Locate the cell with the specified text and output its [X, Y] center coordinate. 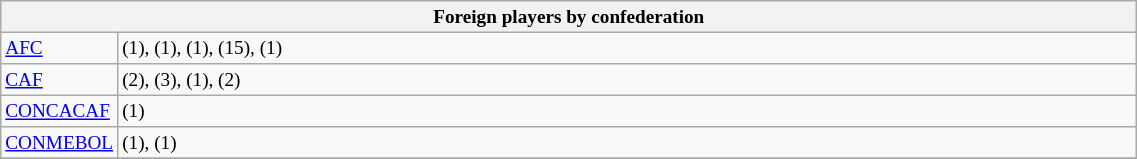
(1) [628, 111]
(1), (1) [628, 143]
AFC [60, 48]
Foreign players by confederation [569, 17]
CONCACAF [60, 111]
(2), (3), (1), (2) [628, 80]
(1), (1), (1), (15), (1) [628, 48]
CAF [60, 80]
CONMEBOL [60, 143]
